Detect which cell encompasses the target text, then output its [x, y] center coordinate. 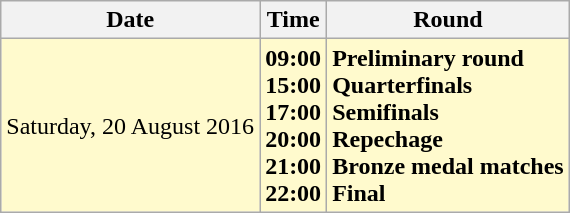
09:0015:0017:0020:0021:0022:00 [294, 126]
Saturday, 20 August 2016 [130, 126]
Time [294, 20]
Preliminary roundQuarterfinalsSemifinalsRepechageBronze medal matchesFinal [448, 126]
Round [448, 20]
Date [130, 20]
